Find where the given text appears and provide that cell's center as (X, Y) coordinate. 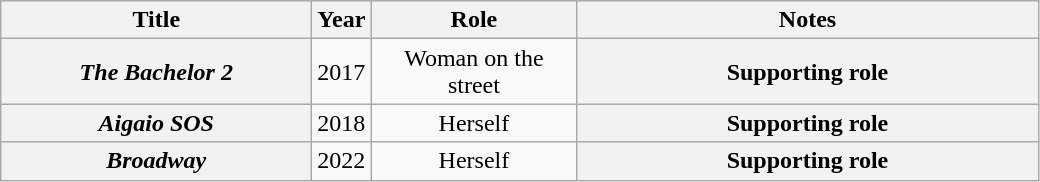
Role (474, 20)
Notes (808, 20)
2018 (342, 123)
Aigaio SOS (156, 123)
2022 (342, 161)
Title (156, 20)
Year (342, 20)
Broadway (156, 161)
Woman on the street (474, 72)
The Bachelor 2 (156, 72)
2017 (342, 72)
